Locate the cell with the specified text and output its [x, y] center coordinate. 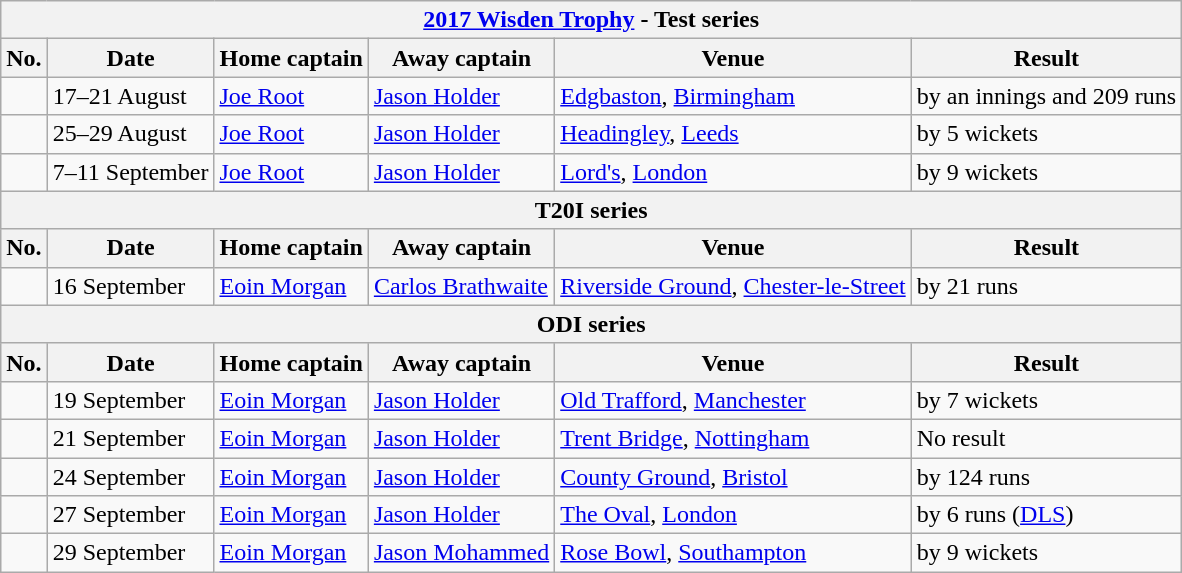
by an innings and 209 runs [1046, 96]
21 September [130, 438]
Lord's, London [733, 172]
Headingley, Leeds [733, 134]
by 21 runs [1046, 286]
Trent Bridge, Nottingham [733, 438]
27 September [130, 515]
ODI series [592, 324]
No result [1046, 438]
Jason Mohammed [461, 553]
T20I series [592, 210]
16 September [130, 286]
Riverside Ground, Chester-le-Street [733, 286]
The Oval, London [733, 515]
County Ground, Bristol [733, 477]
17–21 August [130, 96]
by 5 wickets [1046, 134]
by 6 runs (DLS) [1046, 515]
24 September [130, 477]
Old Trafford, Manchester [733, 400]
Carlos Brathwaite [461, 286]
Rose Bowl, Southampton [733, 553]
by 124 runs [1046, 477]
29 September [130, 553]
25–29 August [130, 134]
by 7 wickets [1046, 400]
7–11 September [130, 172]
2017 Wisden Trophy - Test series [592, 20]
Edgbaston, Birmingham [733, 96]
19 September [130, 400]
